Search for the cell housing the specified text and yield its [X, Y] center coordinate. 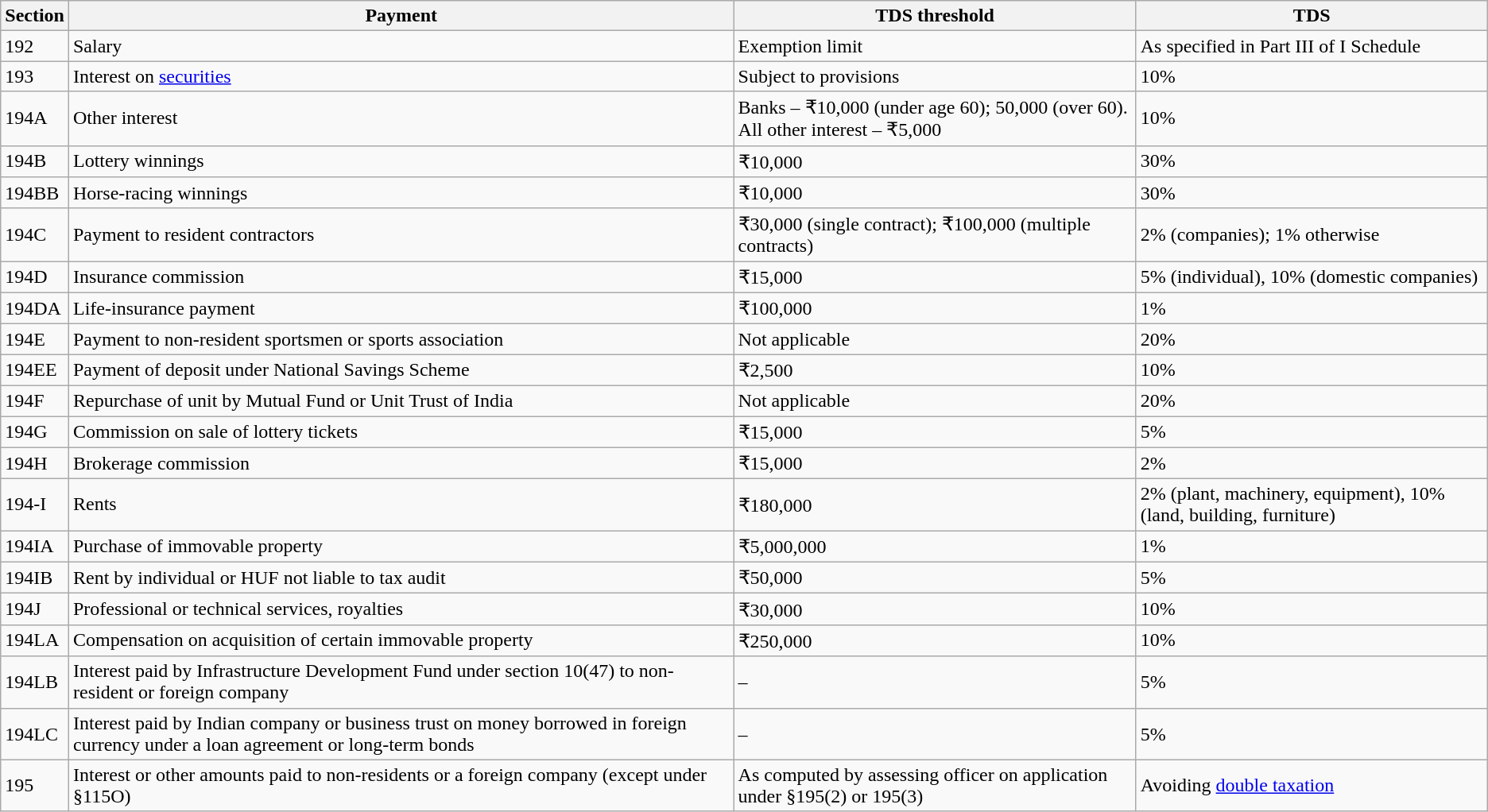
Lottery winnings [401, 161]
194DA [35, 308]
193 [35, 76]
Interest paid by Indian company or business trust on money borrowed in foreign currency under a loan agreement or long-term bonds [401, 734]
194LA [35, 640]
₹5,000,000 [935, 547]
₹100,000 [935, 308]
194B [35, 161]
194C [35, 235]
Subject to provisions [935, 76]
Salary [401, 46]
Section [35, 16]
194J [35, 609]
Payment to resident contractors [401, 235]
194D [35, 277]
Repurchase of unit by Mutual Fund or Unit Trust of India [401, 400]
Compensation on acquisition of certain immovable property [401, 640]
As specified in Part III of I Schedule [1312, 46]
Payment [401, 16]
₹30,000 [935, 609]
TDS threshold [935, 16]
194BB [35, 193]
194E [35, 339]
194IA [35, 547]
Commission on sale of lottery tickets [401, 432]
As computed by assessing officer on application under §195(2) or 195(3) [935, 785]
Brokerage commission [401, 463]
₹2,500 [935, 370]
Interest or other amounts paid to non-residents or a foreign company (except under §115O) [401, 785]
Professional or technical services, royalties [401, 609]
Banks – ₹10,000 (under age 60); 50,000 (over 60). All other interest – ₹5,000 [935, 118]
194-I [35, 505]
5% (individual), 10% (domestic companies) [1312, 277]
₹180,000 [935, 505]
Life-insurance payment [401, 308]
Payment to non-resident sportsmen or sports association [401, 339]
2% (companies); 1% otherwise [1312, 235]
195 [35, 785]
194LC [35, 734]
Rent by individual or HUF not liable to tax audit [401, 578]
194H [35, 463]
194EE [35, 370]
2% [1312, 463]
192 [35, 46]
TDS [1312, 16]
Payment of deposit under National Savings Scheme [401, 370]
Interest paid by Infrastructure Development Fund under section 10(47) to non-resident or foreign company [401, 682]
194LB [35, 682]
194G [35, 432]
Insurance commission [401, 277]
₹50,000 [935, 578]
Interest on securities [401, 76]
194A [35, 118]
Purchase of immovable property [401, 547]
194F [35, 400]
₹30,000 (single contract); ₹100,000 (multiple contracts) [935, 235]
Exemption limit [935, 46]
194IB [35, 578]
Rents [401, 505]
Avoiding double taxation [1312, 785]
2% (plant, machinery, equipment), 10% (land, building, furniture) [1312, 505]
₹250,000 [935, 640]
Horse-racing winnings [401, 193]
Other interest [401, 118]
